Output the [X, Y] coordinate of the center of the cell containing the given text.  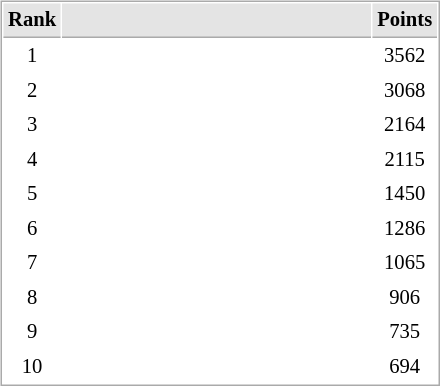
4 [32, 160]
6 [32, 228]
735 [405, 332]
9 [32, 332]
906 [405, 298]
3 [32, 124]
10 [32, 366]
3562 [405, 56]
2115 [405, 160]
3068 [405, 90]
8 [32, 298]
Rank [32, 21]
Points [405, 21]
1286 [405, 228]
2164 [405, 124]
1450 [405, 194]
7 [32, 262]
1065 [405, 262]
5 [32, 194]
2 [32, 90]
1 [32, 56]
694 [405, 366]
